Scan for the cell matching the given text and deliver its (X, Y) coordinate at center. 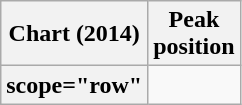
scope="row" (74, 85)
Chart (2014) (74, 34)
Peakposition (194, 34)
